From the cell containing the given text, extract its center point as [X, Y] coordinate. 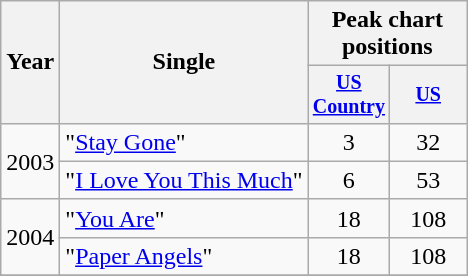
Peak chartpositions [388, 34]
"Stay Gone" [184, 142]
"Paper Angels" [184, 256]
32 [428, 142]
53 [428, 180]
"I Love You This Much" [184, 180]
2004 [30, 237]
6 [349, 180]
US [428, 94]
US Country [349, 94]
Single [184, 62]
"You Are" [184, 218]
2003 [30, 161]
3 [349, 142]
Year [30, 62]
